Capture the cell that displays the provided text and extract its (x, y) central coordinate. 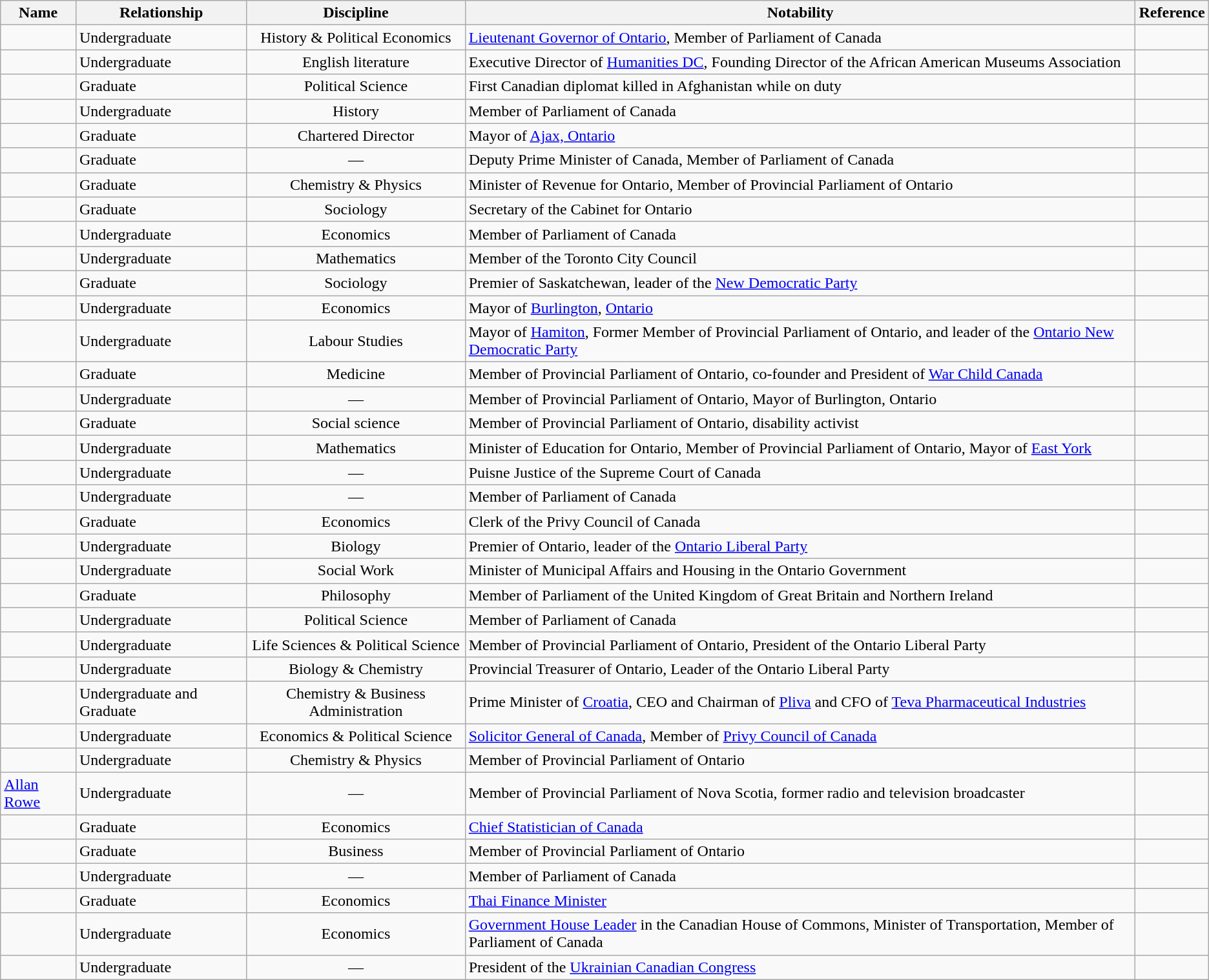
Lieutenant Governor of Ontario, Member of Parliament of Canada (800, 37)
Member of Parliament of the United Kingdom of Great Britain and Northern Ireland (800, 595)
Mayor of Ajax, Ontario (800, 136)
Notability (800, 13)
Member of Provincial Parliament of Ontario, disability activist (800, 424)
Business (356, 852)
Member of Provincial Parliament of Ontario, co-founder and President of War Child Canada (800, 374)
Reference (1172, 13)
Puisne Justice of the Supreme Court of Canada (800, 473)
Biology & Chemistry (356, 669)
Life Sciences & Political Science (356, 644)
Solicitor General of Canada, Member of Privy Council of Canada (800, 735)
Minister of Municipal Affairs and Housing in the Ontario Government (800, 571)
Minister of Education for Ontario, Member of Provincial Parliament of Ontario, Mayor of East York (800, 448)
Relationship (161, 13)
Social Work (356, 571)
Premier of Saskatchewan, leader of the New Democratic Party (800, 283)
Prime Minister of Croatia, CEO and Chairman of Pliva and CFO of Teva Pharmaceutical Industries (800, 702)
Economics & Political Science (356, 735)
Labour Studies (356, 341)
English literature (356, 62)
Chartered Director (356, 136)
Clerk of the Privy Council of Canada (800, 522)
Medicine (356, 374)
Chief Statistician of Canada (800, 827)
Allan Rowe (39, 794)
Undergraduate and Graduate (161, 702)
Member of the Toronto City Council (800, 258)
Provincial Treasurer of Ontario, Leader of the Ontario Liberal Party (800, 669)
Name (39, 13)
Secretary of the Cabinet for Ontario (800, 209)
First Canadian diplomat killed in Afghanistan while on duty (800, 87)
Member of Provincial Parliament of Ontario, President of the Ontario Liberal Party (800, 644)
President of the Ukrainian Canadian Congress (800, 967)
History & Political Economics (356, 37)
History (356, 111)
Social science (356, 424)
Philosophy (356, 595)
Member of Provincial Parliament of Nova Scotia, former radio and television broadcaster (800, 794)
Government House Leader in the Canadian House of Commons, Minister of Transportation, Member of Parliament of Canada (800, 934)
Chemistry & Business Administration (356, 702)
Member of Provincial Parliament of Ontario, Mayor of Burlington, Ontario (800, 399)
Mayor of Burlington, Ontario (800, 308)
Mayor of Hamiton, Former Member of Provincial Parliament of Ontario, and leader of the Ontario New Democratic Party (800, 341)
Thai Finance Minister (800, 901)
Deputy Prime Minister of Canada, Member of Parliament of Canada (800, 160)
Premier of Ontario, leader of the Ontario Liberal Party (800, 546)
Biology (356, 546)
Executive Director of Humanities DC, Founding Director of the African American Museums Association (800, 62)
Discipline (356, 13)
Minister of Revenue for Ontario, Member of Provincial Parliament of Ontario (800, 185)
